Detect which cell encompasses the target text, then output its (x, y) center coordinate. 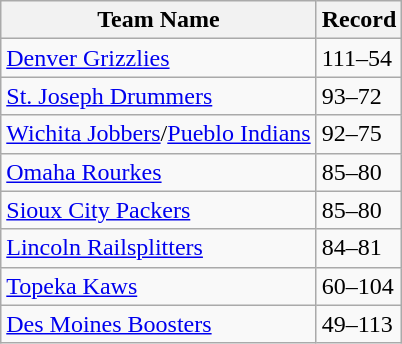
Denver Grizzlies (158, 58)
Wichita Jobbers/Pueblo Indians (158, 134)
111–54 (359, 58)
St. Joseph Drummers (158, 96)
Record (359, 20)
Team Name (158, 20)
84–81 (359, 248)
Topeka Kaws (158, 286)
60–104 (359, 286)
Sioux City Packers (158, 210)
93–72 (359, 96)
Omaha Rourkes (158, 172)
Des Moines Boosters (158, 324)
92–75 (359, 134)
49–113 (359, 324)
Lincoln Railsplitters (158, 248)
